Pinpoint the cell where the given text exists, returning its (X, Y) midpoint coordinate. 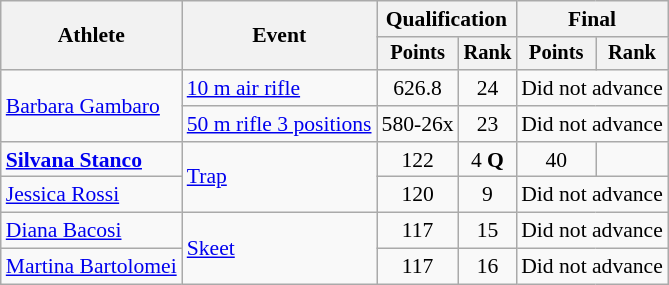
10 m air rifle (280, 88)
Event (280, 36)
Barbara Gambaro (92, 106)
Diana Bacosi (92, 231)
15 (488, 231)
Skeet (280, 248)
Jessica Rossi (92, 195)
Final (592, 19)
50 m rifle 3 positions (280, 124)
Martina Bartolomei (92, 267)
23 (488, 124)
24 (488, 88)
Trap (280, 178)
580-26x (418, 124)
40 (556, 160)
Athlete (92, 36)
16 (488, 267)
122 (418, 160)
9 (488, 195)
4 Q (488, 160)
Silvana Stanco (92, 160)
626.8 (418, 88)
120 (418, 195)
Qualification (447, 19)
